From the cell containing the given text, extract its center point as [x, y] coordinate. 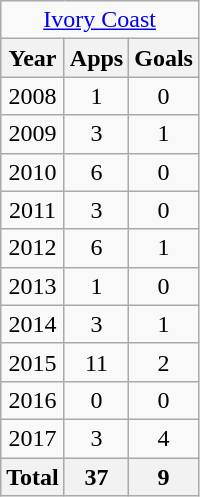
2011 [33, 210]
37 [96, 477]
Year [33, 58]
2013 [33, 286]
Goals [164, 58]
Ivory Coast [100, 20]
Apps [96, 58]
4 [164, 438]
11 [96, 362]
2010 [33, 172]
2012 [33, 248]
2016 [33, 400]
Total [33, 477]
2015 [33, 362]
9 [164, 477]
2 [164, 362]
2017 [33, 438]
2014 [33, 324]
2008 [33, 96]
2009 [33, 134]
